For the text-containing cell, return its midpoint in (X, Y) coordinate format. 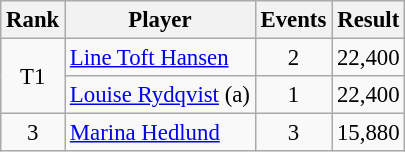
Rank (33, 20)
Events (293, 20)
Louise Rydqvist (a) (160, 95)
2 (293, 58)
Marina Hedlund (160, 133)
T1 (33, 76)
1 (293, 95)
Player (160, 20)
15,880 (368, 133)
Result (368, 20)
Line Toft Hansen (160, 58)
